Capture the cell that displays the provided text and extract its [X, Y] central coordinate. 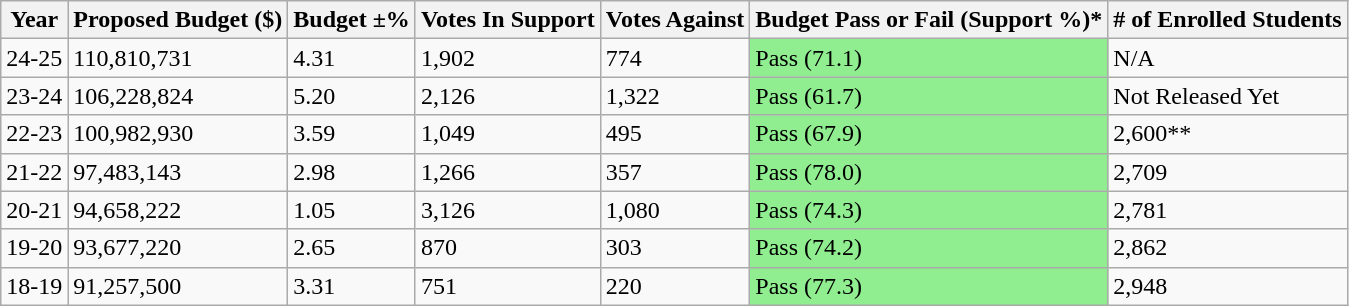
19-20 [34, 248]
94,658,222 [178, 210]
220 [675, 286]
1,322 [675, 96]
21-22 [34, 172]
1.05 [352, 210]
495 [675, 134]
Pass (77.3) [929, 286]
Budget ±% [352, 20]
870 [508, 248]
1,049 [508, 134]
93,677,220 [178, 248]
2.65 [352, 248]
3.31 [352, 286]
3,126 [508, 210]
20-21 [34, 210]
1,266 [508, 172]
Pass (74.3) [929, 210]
Pass (71.1) [929, 58]
2,600** [1228, 134]
N/A [1228, 58]
2,862 [1228, 248]
22-23 [34, 134]
Budget Pass or Fail (Support %)* [929, 20]
18-19 [34, 286]
2,948 [1228, 286]
23-24 [34, 96]
100,982,930 [178, 134]
24-25 [34, 58]
Pass (67.9) [929, 134]
Pass (61.7) [929, 96]
97,483,143 [178, 172]
Pass (78.0) [929, 172]
91,257,500 [178, 286]
2,781 [1228, 210]
Votes Against [675, 20]
Pass (74.2) [929, 248]
1,902 [508, 58]
303 [675, 248]
3.59 [352, 134]
1,080 [675, 210]
357 [675, 172]
2.98 [352, 172]
751 [508, 286]
Year [34, 20]
106,228,824 [178, 96]
# of Enrolled Students [1228, 20]
774 [675, 58]
Proposed Budget ($) [178, 20]
2,126 [508, 96]
Votes In Support [508, 20]
Not Released Yet [1228, 96]
4.31 [352, 58]
2,709 [1228, 172]
5.20 [352, 96]
110,810,731 [178, 58]
